Capture the cell that displays the provided text and extract its (x, y) central coordinate. 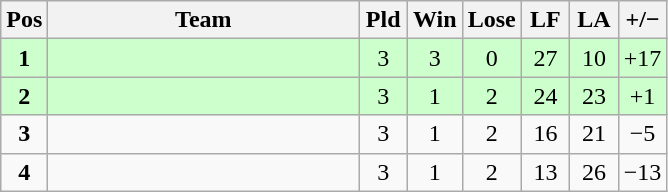
Win (434, 20)
LA (594, 20)
+1 (642, 96)
21 (594, 134)
26 (594, 172)
4 (24, 172)
+17 (642, 58)
−13 (642, 172)
Pos (24, 20)
16 (546, 134)
0 (492, 58)
23 (594, 96)
+/− (642, 20)
Pld (384, 20)
Lose (492, 20)
13 (546, 172)
LF (546, 20)
10 (594, 58)
Team (204, 20)
27 (546, 58)
24 (546, 96)
−5 (642, 134)
